For the text-containing cell, return its midpoint in (x, y) coordinate format. 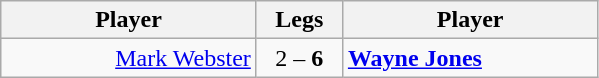
Wayne Jones (470, 58)
Legs (299, 20)
2 – 6 (299, 58)
Mark Webster (129, 58)
